Capture the cell that displays the provided text and extract its (x, y) central coordinate. 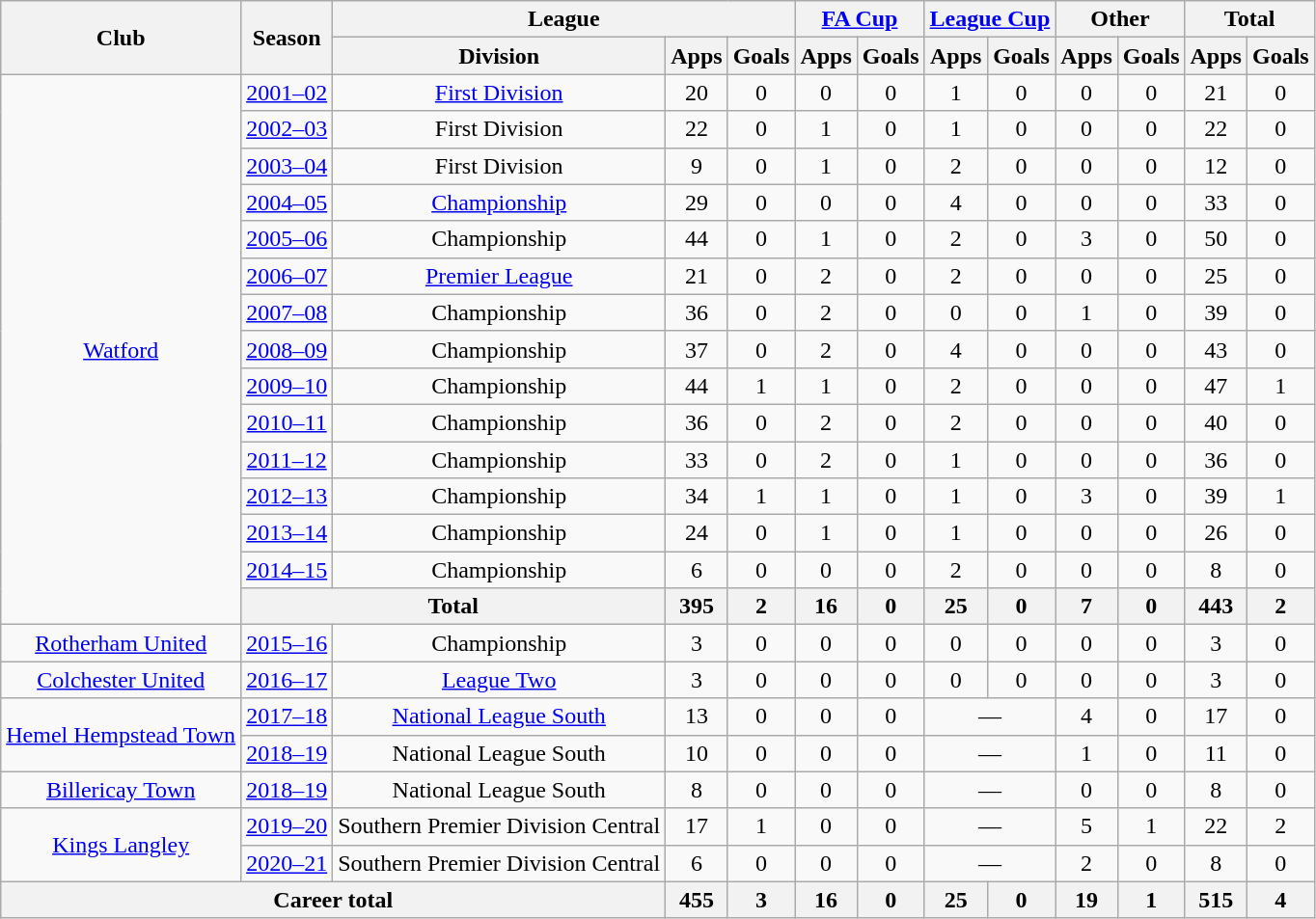
11 (1216, 753)
2003–04 (288, 166)
Premier League (500, 276)
Season (288, 38)
20 (697, 93)
7 (1086, 607)
34 (697, 497)
2011–12 (288, 460)
43 (1216, 349)
2010–11 (288, 422)
FA Cup (860, 19)
2020–21 (288, 863)
Other (1120, 19)
12 (1216, 166)
2017–18 (288, 716)
Career total (334, 900)
2007–08 (288, 312)
24 (697, 533)
29 (697, 203)
9 (697, 166)
37 (697, 349)
League (563, 19)
Watford (122, 349)
395 (697, 607)
2006–07 (288, 276)
2013–14 (288, 533)
2019–20 (288, 826)
40 (1216, 422)
Kings Langley (122, 845)
2004–05 (288, 203)
13 (697, 716)
2002–03 (288, 129)
26 (1216, 533)
47 (1216, 386)
455 (697, 900)
Hemel Hempstead Town (122, 735)
2015–16 (288, 643)
443 (1216, 607)
Rotherham United (122, 643)
2012–13 (288, 497)
Club (122, 38)
50 (1216, 239)
2005–06 (288, 239)
2016–17 (288, 680)
2001–02 (288, 93)
515 (1216, 900)
Billericay Town (122, 790)
10 (697, 753)
2009–10 (288, 386)
League Cup (990, 19)
5 (1086, 826)
Colchester United (122, 680)
Division (500, 56)
2008–09 (288, 349)
2014–15 (288, 570)
19 (1086, 900)
League Two (500, 680)
